Pinpoint the cell where the given text exists, returning its [x, y] midpoint coordinate. 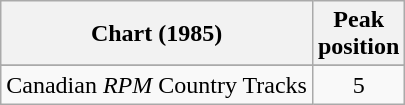
Chart (1985) [157, 34]
5 [358, 85]
Peakposition [358, 34]
Canadian RPM Country Tracks [157, 85]
